From the cell containing the given text, extract its center point as [x, y] coordinate. 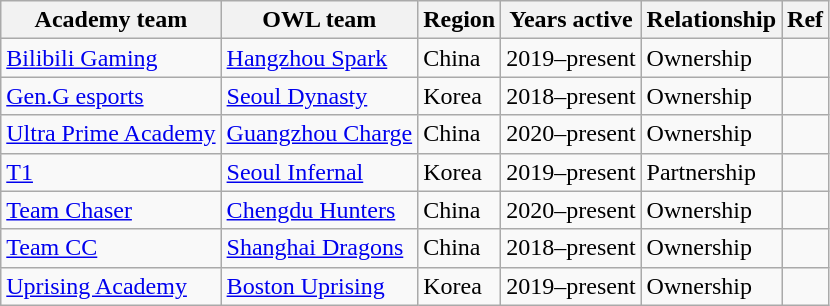
OWL team [320, 20]
Ultra Prime Academy [111, 134]
Academy team [111, 20]
Team Chaser [111, 210]
Relationship [711, 20]
Chengdu Hunters [320, 210]
Uprising Academy [111, 286]
Shanghai Dragons [320, 248]
Team CC [111, 248]
Years active [571, 20]
Partnership [711, 172]
Bilibili Gaming [111, 58]
Ref [806, 20]
Guangzhou Charge [320, 134]
Seoul Dynasty [320, 96]
Seoul Infernal [320, 172]
T1 [111, 172]
Gen.G esports [111, 96]
Hangzhou Spark [320, 58]
Region [460, 20]
Boston Uprising [320, 286]
